Detect which cell encompasses the target text, then output its [x, y] center coordinate. 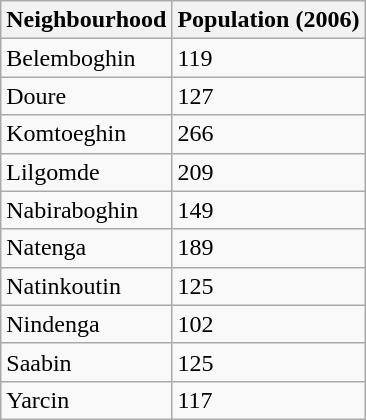
209 [268, 172]
Nabiraboghin [86, 210]
119 [268, 58]
Yarcin [86, 400]
266 [268, 134]
Lilgomde [86, 172]
Natinkoutin [86, 286]
Komtoeghin [86, 134]
Nindenga [86, 324]
Neighbourhood [86, 20]
189 [268, 248]
149 [268, 210]
Saabin [86, 362]
Doure [86, 96]
102 [268, 324]
Population (2006) [268, 20]
117 [268, 400]
Natenga [86, 248]
Belemboghin [86, 58]
127 [268, 96]
